For the text-containing cell, return its midpoint in (x, y) coordinate format. 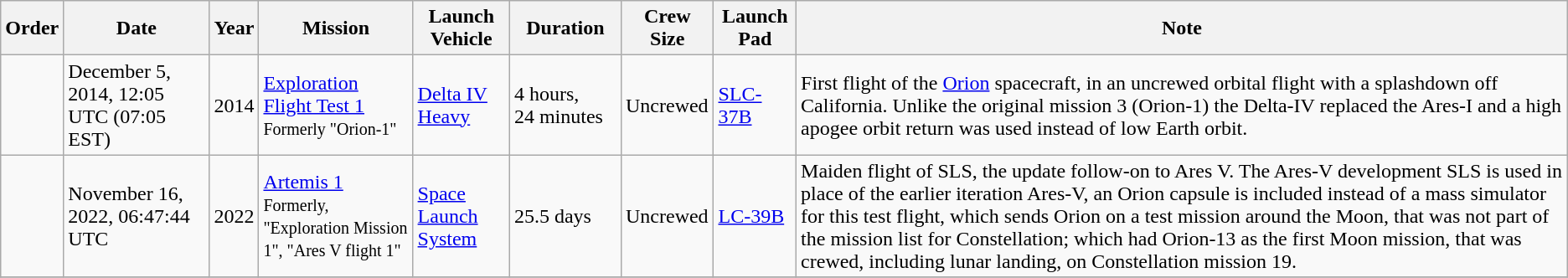
Note (1183, 28)
Launch Pad (756, 28)
2014 (235, 106)
Duration (565, 28)
December 5, 2014, 12:05 UTC (07:05 EST) (137, 106)
Year (235, 28)
Delta IV Heavy (461, 106)
25.5 days (565, 216)
November 16, 2022, 06:47:44 UTC (137, 216)
Space Launch System (461, 216)
2022 (235, 216)
Exploration Flight Test 1 Formerly "Orion-1" (336, 106)
Mission (336, 28)
Crew Size (667, 28)
LC-39B (756, 216)
Date (137, 28)
Artemis 1 Formerly, "Exploration Mission 1", "Ares V flight 1" (336, 216)
SLC-37B (756, 106)
Order (32, 28)
4 hours, 24 minutes (565, 106)
Launch Vehicle (461, 28)
